Locate the cell with the specified text and output its (X, Y) center coordinate. 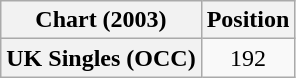
Chart (2003) (101, 20)
192 (248, 58)
UK Singles (OCC) (101, 58)
Position (248, 20)
